For the text-containing cell, return its midpoint in [X, Y] coordinate format. 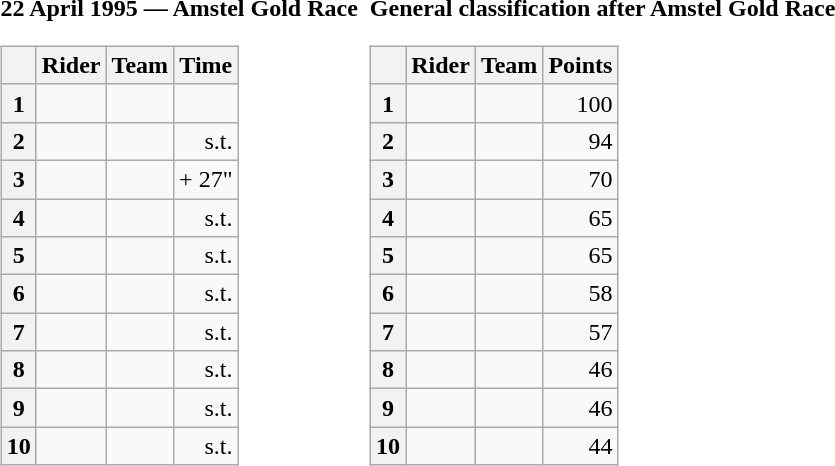
58 [580, 294]
+ 27" [206, 179]
Points [580, 65]
44 [580, 446]
57 [580, 332]
70 [580, 179]
94 [580, 141]
100 [580, 103]
Time [206, 65]
